Pinpoint the cell where the given text exists, returning its [X, Y] midpoint coordinate. 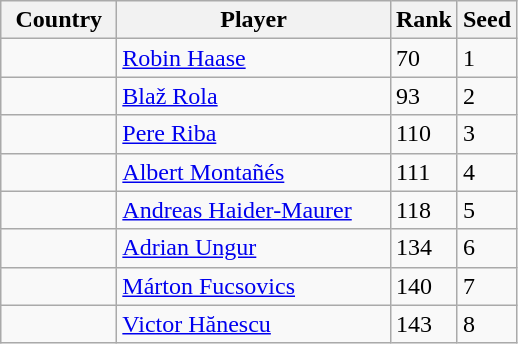
6 [486, 248]
Robin Haase [254, 58]
Pere Riba [254, 134]
Albert Montañés [254, 172]
Player [254, 20]
Country [59, 20]
Adrian Ungur [254, 248]
Andreas Haider-Maurer [254, 210]
8 [486, 324]
5 [486, 210]
70 [424, 58]
118 [424, 210]
143 [424, 324]
111 [424, 172]
2 [486, 96]
110 [424, 134]
7 [486, 286]
Rank [424, 20]
Seed [486, 20]
134 [424, 248]
Blaž Rola [254, 96]
93 [424, 96]
Márton Fucsovics [254, 286]
Victor Hănescu [254, 324]
140 [424, 286]
4 [486, 172]
1 [486, 58]
3 [486, 134]
